Scan for the cell matching the given text and deliver its (X, Y) coordinate at center. 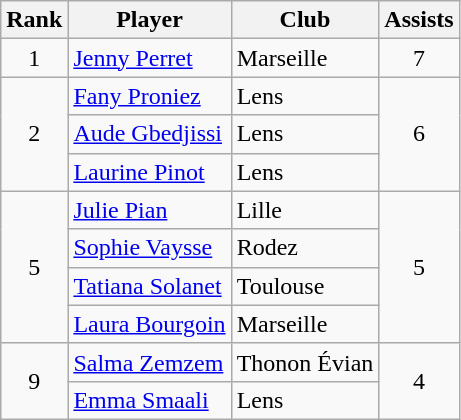
Fany Proniez (150, 96)
Tatiana Solanet (150, 286)
Aude Gbedjissi (150, 134)
Club (305, 20)
Laurine Pinot (150, 172)
Salma Zemzem (150, 362)
Lille (305, 210)
1 (34, 58)
Jenny Perret (150, 58)
2 (34, 134)
Rank (34, 20)
Player (150, 20)
Julie Pian (150, 210)
Thonon Évian (305, 362)
Assists (419, 20)
7 (419, 58)
Toulouse (305, 286)
Laura Bourgoin (150, 324)
Rodez (305, 248)
9 (34, 381)
6 (419, 134)
Sophie Vaysse (150, 248)
Emma Smaali (150, 400)
4 (419, 381)
